For the text-containing cell, return its midpoint in [x, y] coordinate format. 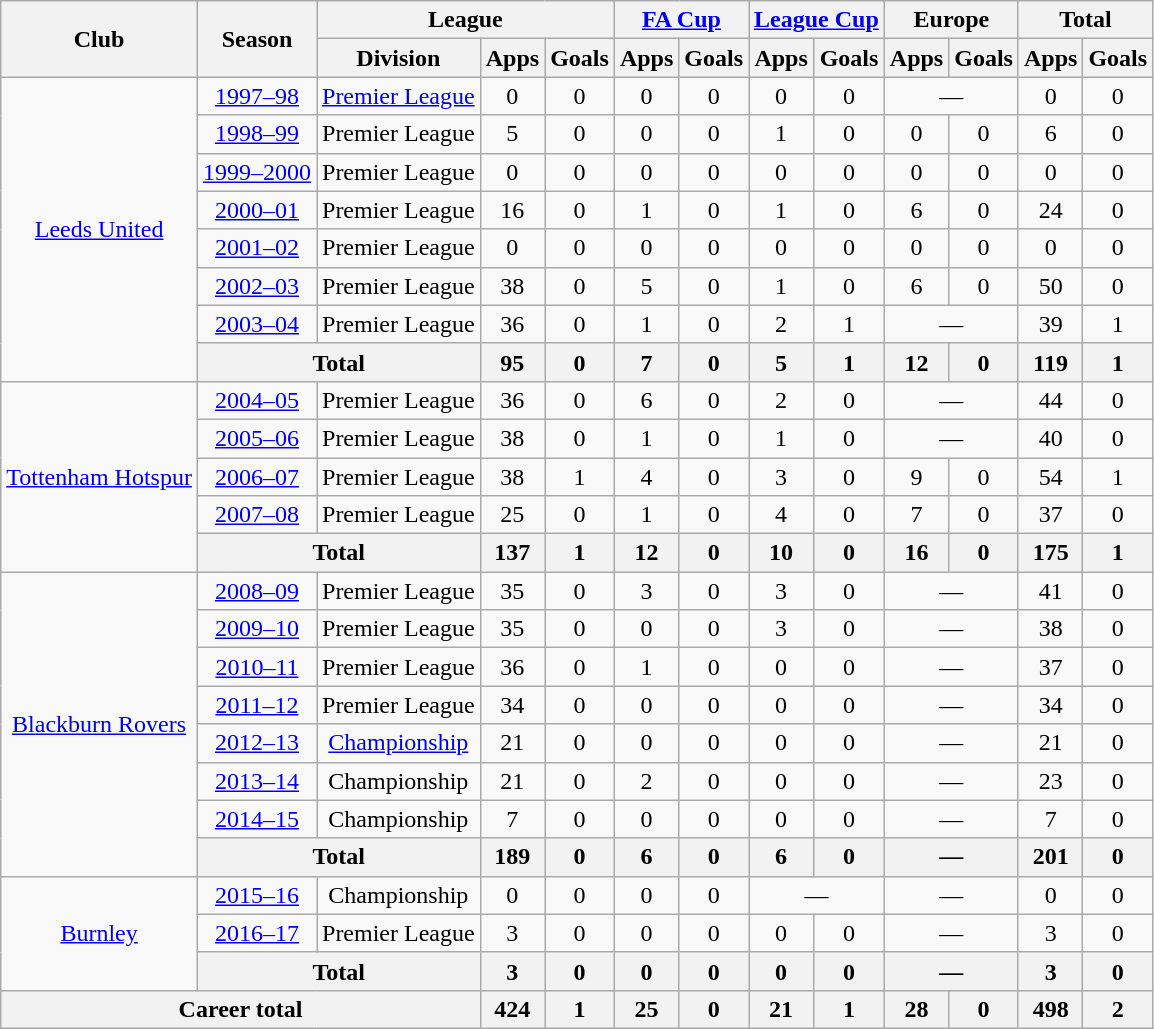
2001–02 [256, 248]
Tottenham Hotspur [100, 476]
1997–98 [256, 96]
League [465, 20]
498 [1050, 1009]
1998–99 [256, 134]
2004–05 [256, 400]
28 [916, 1009]
2002–03 [256, 286]
Season [256, 39]
Europe [951, 20]
44 [1050, 400]
189 [512, 857]
2011–12 [256, 705]
Career total [240, 1009]
50 [1050, 286]
2012–13 [256, 743]
2000–01 [256, 210]
2006–07 [256, 477]
FA Cup [681, 20]
39 [1050, 324]
2014–15 [256, 819]
424 [512, 1009]
95 [512, 362]
9 [916, 477]
10 [782, 553]
1999–2000 [256, 172]
2013–14 [256, 781]
137 [512, 553]
Division [398, 58]
40 [1050, 438]
24 [1050, 210]
League Cup [817, 20]
2008–09 [256, 591]
2015–16 [256, 895]
2007–08 [256, 515]
2016–17 [256, 933]
54 [1050, 477]
175 [1050, 553]
2009–10 [256, 629]
23 [1050, 781]
Burnley [100, 933]
201 [1050, 857]
Club [100, 39]
Leeds United [100, 229]
Blackburn Rovers [100, 724]
2003–04 [256, 324]
2010–11 [256, 667]
2005–06 [256, 438]
41 [1050, 591]
119 [1050, 362]
